Return the [x, y] coordinate for the center point of the cell that contains the specified text.  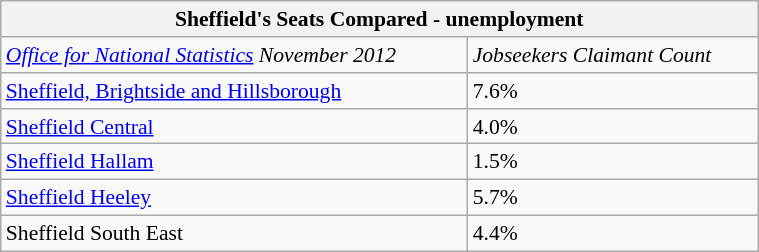
Sheffield South East [234, 233]
1.5% [613, 162]
Sheffield, Brightside and Hillsborough [234, 91]
4.4% [613, 233]
Sheffield Hallam [234, 162]
Sheffield Central [234, 126]
4.0% [613, 126]
Sheffield Heeley [234, 197]
Jobseekers Claimant Count [613, 55]
Office for National Statistics November 2012 [234, 55]
5.7% [613, 197]
7.6% [613, 91]
Sheffield's Seats Compared - unemployment [380, 19]
